Pinpoint the cell where the given text exists, returning its (X, Y) midpoint coordinate. 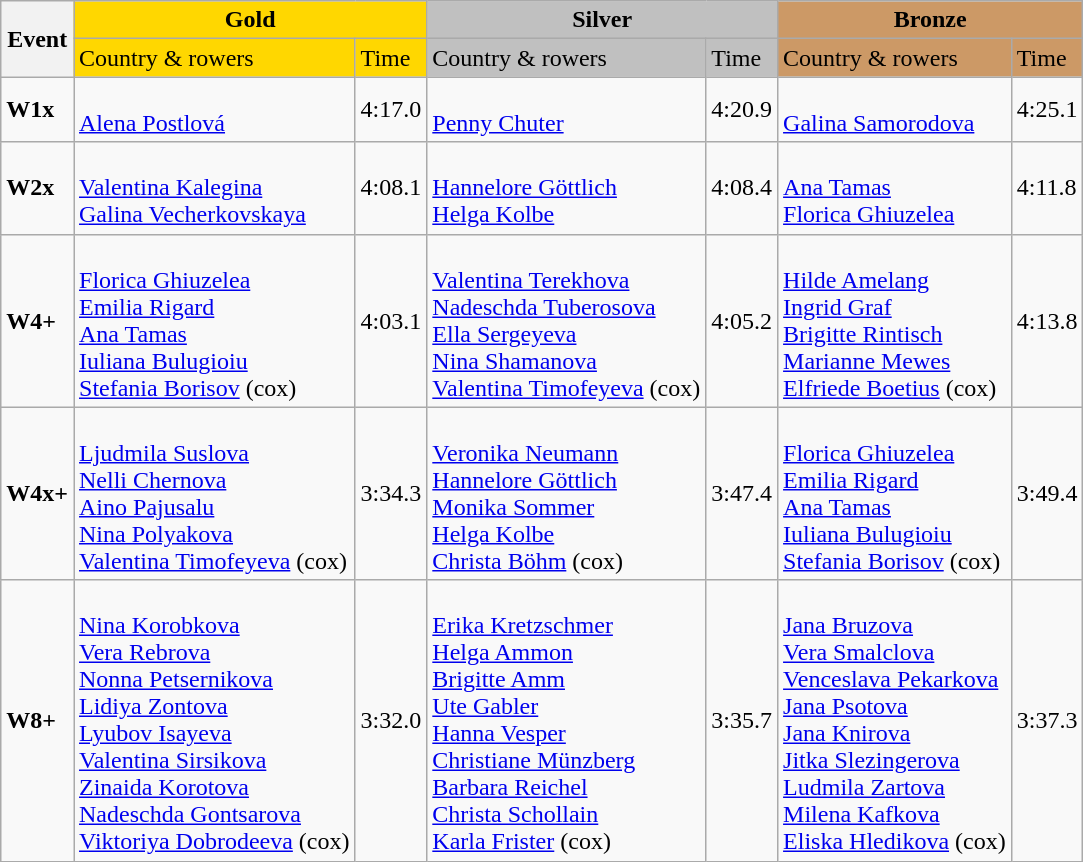
Erika Kretzschmer Helga Ammon Brigitte Amm Ute Gabler Hanna Vesper Christiane Münzberg Barbara Reichel Christa Schollain Karla Frister (cox) (566, 720)
4:11.8 (1047, 188)
Ljudmila Suslova Nelli Chernova Aino Pajusalu Nina Polyakova Valentina Timofeyeva (cox) (215, 494)
Valentina Kalegina Galina Vecherkovskaya (215, 188)
3:32.0 (391, 720)
4:20.9 (742, 110)
Valentina Terekhova Nadeschda Tuberosova Ella Sergeyeva Nina Shamanova Valentina Timofeyeva (cox) (566, 320)
Ana Tamas Florica Ghiuzelea (895, 188)
Penny Chuter (566, 110)
3:35.7 (742, 720)
W4+ (38, 320)
Bronze (930, 20)
3:47.4 (742, 494)
4:17.0 (391, 110)
4:08.4 (742, 188)
Event (38, 39)
3:34.3 (391, 494)
3:37.3 (1047, 720)
4:03.1 (391, 320)
W2x (38, 188)
4:05.2 (742, 320)
Hilde Amelang Ingrid Graf Brigitte Rintisch Marianne Mewes Elfriede Boetius (cox) (895, 320)
Silver (602, 20)
4:25.1 (1047, 110)
Jana Bruzova Vera Smalclova Venceslava Pekarkova Jana Psotova Jana Knirova Jitka Slezingerova Ludmila Zartova Milena Kafkova Eliska Hledikova (cox) (895, 720)
Galina Samorodova (895, 110)
W1x (38, 110)
Gold (250, 20)
W4x+ (38, 494)
Hannelore Göttlich Helga Kolbe (566, 188)
4:08.1 (391, 188)
W8+ (38, 720)
3:49.4 (1047, 494)
Alena Postlová (215, 110)
4:13.8 (1047, 320)
Veronika Neumann Hannelore Göttlich Monika Sommer Helga Kolbe Christa Böhm (cox) (566, 494)
